Capture the cell that displays the provided text and extract its [X, Y] central coordinate. 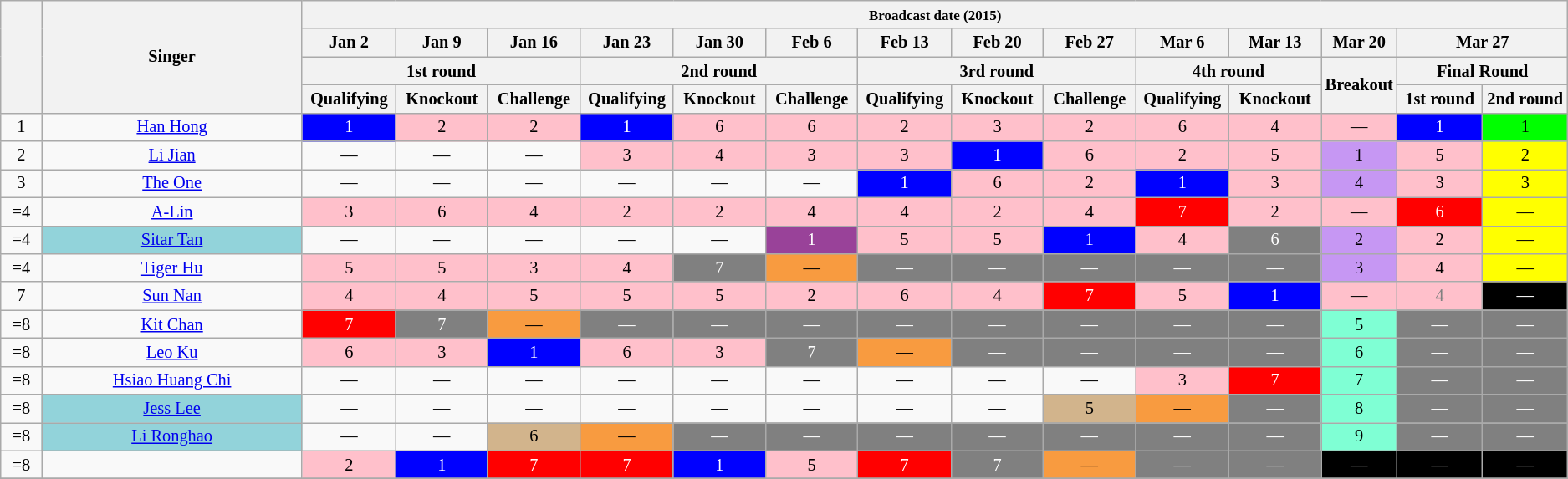
Sitar Tan [172, 240]
Feb 6 [811, 43]
Mar 13 [1275, 43]
Feb 13 [905, 43]
Final Round [1483, 71]
Broadcast date (2015) [935, 14]
Breakout [1360, 85]
Feb 20 [998, 43]
Li Jian [172, 155]
Jess Lee [172, 409]
A-Lin [172, 211]
Kit Chan [172, 324]
Jan 30 [719, 43]
Leo Ku [172, 352]
Sun Nan [172, 296]
4th round [1228, 71]
Han Hong [172, 127]
The One [172, 183]
Jan 2 [349, 43]
9 [1360, 436]
Mar 6 [1182, 43]
Li Ronghao [172, 436]
Feb 27 [1090, 43]
Jan 9 [442, 43]
Tiger Hu [172, 268]
3rd round [997, 71]
Singer [172, 57]
Mar 20 [1360, 43]
Jan 16 [534, 43]
8 [1360, 409]
Mar 27 [1483, 43]
Hsiao Huang Chi [172, 380]
Jan 23 [627, 43]
